Provide the [X, Y] coordinate of the cell's center where the given text is located.  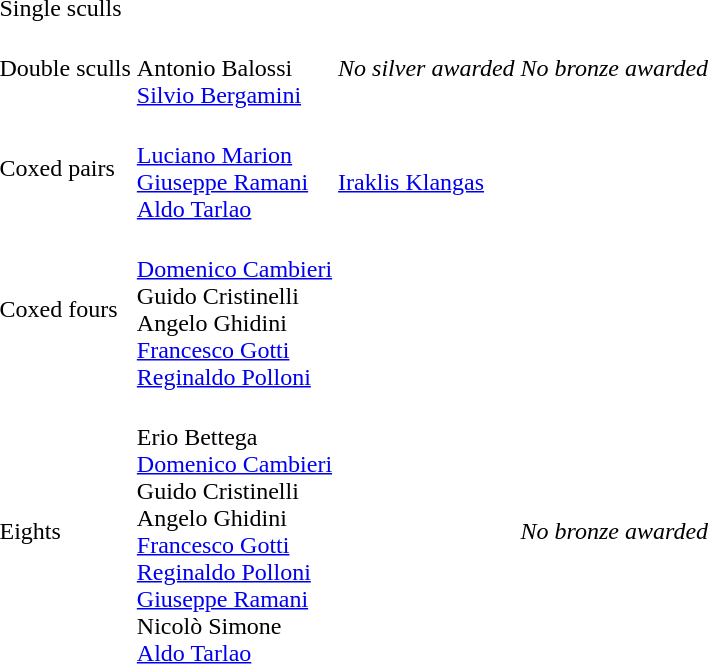
Domenico CambieriGuido CristinelliAngelo GhidiniFrancesco GottiReginaldo Polloni [234, 310]
No silver awarded [426, 68]
Antonio BalossiSilvio Bergamini [234, 68]
Luciano MarionGiuseppe RamaniAldo Tarlao [234, 168]
Iraklis Klangas [426, 168]
